Determine the (x, y) coordinate at the center of the cell enclosing the given text.  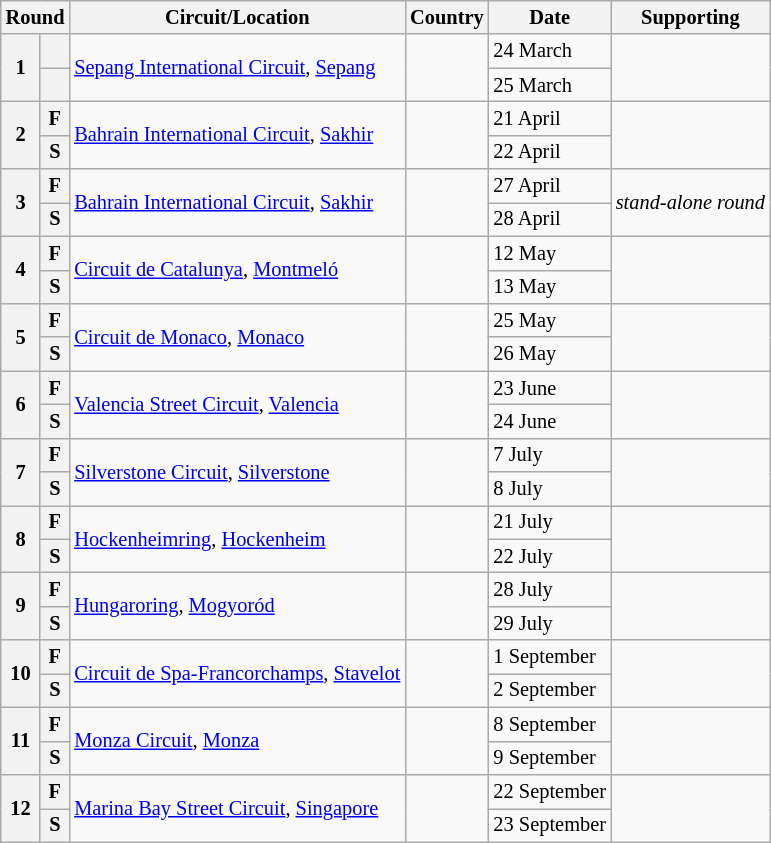
27 April (550, 186)
7 (20, 472)
23 September (550, 825)
11 (20, 740)
21 April (550, 118)
23 June (550, 388)
24 June (550, 421)
1 September (550, 657)
Country (446, 17)
Round (36, 17)
22 September (550, 791)
Circuit de Monaco, Monaco (237, 336)
22 July (550, 556)
24 March (550, 51)
13 May (550, 287)
21 July (550, 522)
28 April (550, 219)
25 May (550, 320)
9 September (550, 758)
Date (550, 17)
8 September (550, 724)
Silverstone Circuit, Silverstone (237, 472)
stand-alone round (690, 202)
Marina Bay Street Circuit, Singapore (237, 808)
29 July (550, 623)
Supporting (690, 17)
22 April (550, 152)
Sepang International Circuit, Sepang (237, 68)
7 July (550, 455)
5 (20, 336)
26 May (550, 354)
8 (20, 538)
4 (20, 270)
8 July (550, 489)
25 March (550, 85)
2 (20, 134)
28 July (550, 589)
12 May (550, 253)
3 (20, 202)
2 September (550, 690)
1 (20, 68)
Circuit de Catalunya, Montmeló (237, 270)
12 (20, 808)
Hockenheimring, Hockenheim (237, 538)
Circuit/Location (237, 17)
Circuit de Spa-Francorchamps, Stavelot (237, 674)
10 (20, 674)
6 (20, 404)
Hungaroring, Mogyoród (237, 606)
Valencia Street Circuit, Valencia (237, 404)
9 (20, 606)
Monza Circuit, Monza (237, 740)
